Find where the given text appears and provide that cell's center as (x, y) coordinate. 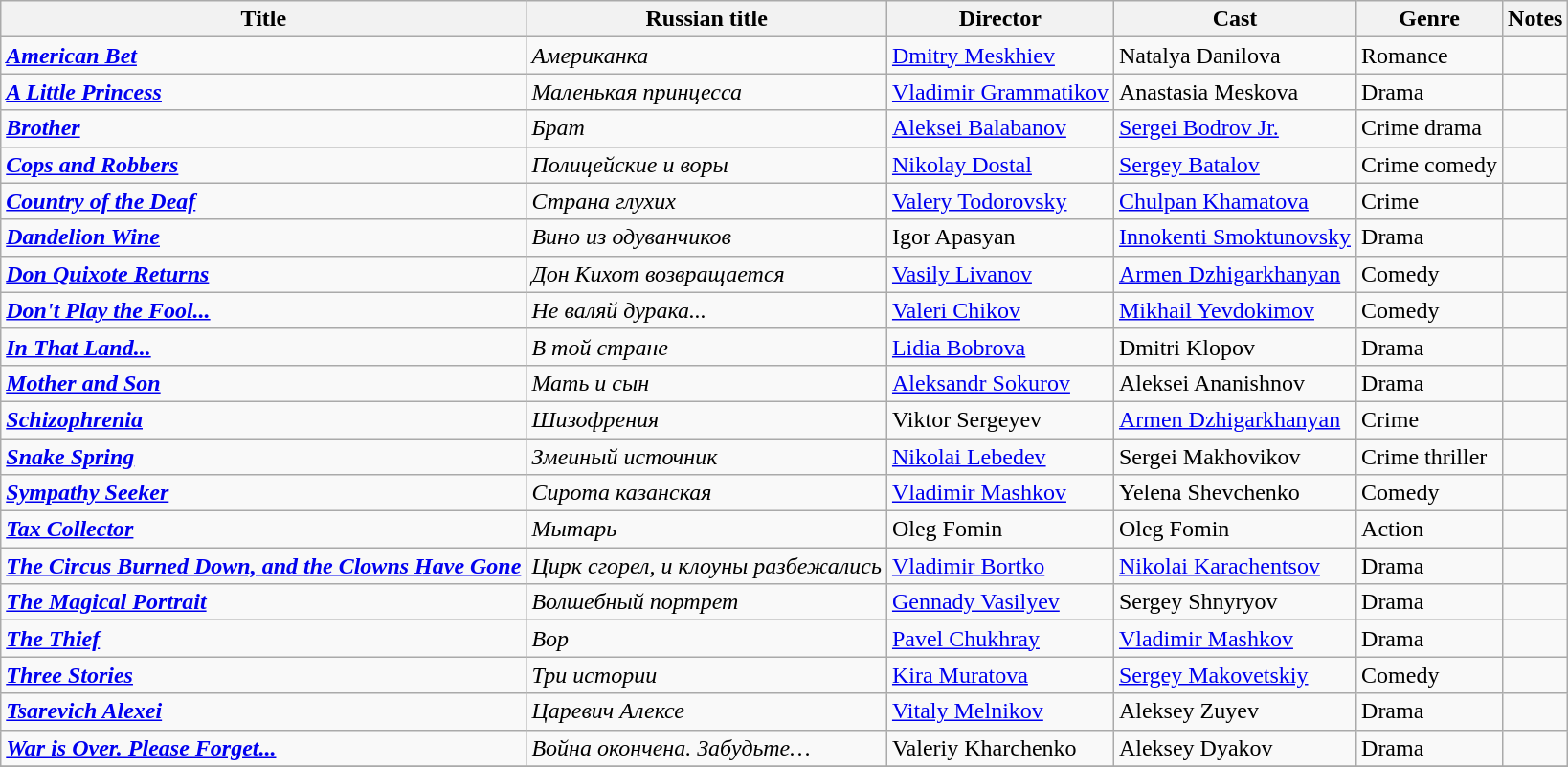
Vitaly Melnikov (999, 711)
Sergey Batalov (1235, 165)
Мытарь (706, 530)
Russian title (706, 19)
Country of the Deaf (264, 201)
Igor Apasyan (999, 237)
Valeri Chikov (999, 310)
Viktor Sergeyev (999, 419)
Three Stories (264, 675)
Kira Muratova (999, 675)
Aleksey Zuyev (1235, 711)
The Thief (264, 639)
Crime comedy (1430, 165)
Шизофрения (706, 419)
Genre (1430, 19)
Sergey Shnyryov (1235, 602)
The Circus Burned Down, and the Clowns Have Gone (264, 566)
Dmitry Meskhiev (999, 56)
Маленькая принцесса (706, 92)
In That Land... (264, 347)
Schizophrenia (264, 419)
Не валяй дурака... (706, 310)
A Little Princess (264, 92)
Aleksei Ananishnov (1235, 383)
Мать и сын (706, 383)
Innokenti Smoktunovsky (1235, 237)
Полицейские и воры (706, 165)
Sergei Bodrov Jr. (1235, 128)
Yelena Shevchenko (1235, 493)
Nikolai Karachentsov (1235, 566)
Crime thriller (1430, 457)
Дон Кихот возвращается (706, 274)
Сирота казанская (706, 493)
Война окончена. Забудьте… (706, 748)
Mikhail Yevdokimov (1235, 310)
Title (264, 19)
Action (1430, 530)
Crime drama (1430, 128)
Sympathy Seeker (264, 493)
Dandelion Wine (264, 237)
Sergei Makhovikov (1235, 457)
Pavel Chukhray (999, 639)
Cops and Robbers (264, 165)
Вино из одуванчиков (706, 237)
Три истории (706, 675)
Страна глухих (706, 201)
Gennady Vasilyev (999, 602)
Царевич Алексе (706, 711)
Don Quixote Returns (264, 274)
Valeriy Kharchenko (999, 748)
Tsarevich Alexei (264, 711)
Tax Collector (264, 530)
Brother (264, 128)
Romance (1430, 56)
Vladimir Bortko (999, 566)
Don't Play the Fool... (264, 310)
В той стране (706, 347)
Nikolai Lebedev (999, 457)
The Magical Portrait (264, 602)
Vladimir Grammatikov (999, 92)
Dmitri Klopov (1235, 347)
Lidia Bobrova (999, 347)
Змеиный источник (706, 457)
Американка (706, 56)
Nikolay Dostal (999, 165)
Цирк сгорел, и клоуны разбежались (706, 566)
Chulpan Khamatova (1235, 201)
Cast (1235, 19)
Valery Todorovsky (999, 201)
Вор (706, 639)
Anastasia Meskova (1235, 92)
Sergey Makovetskiy (1235, 675)
Snake Spring (264, 457)
Aleksandr Sokurov (999, 383)
War is Over. Please Forget... (264, 748)
Notes (1535, 19)
Vasily Livanov (999, 274)
Natalya Danilova (1235, 56)
American Bet (264, 56)
Director (999, 19)
Волшебный портрет (706, 602)
Брат (706, 128)
Aleksei Balabanov (999, 128)
Mother and Son (264, 383)
Aleksey Dyakov (1235, 748)
